Return [X, Y] of the center of cell containing provided text 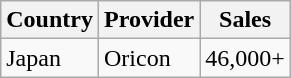
Sales [246, 20]
Country [50, 20]
46,000+ [246, 58]
Oricon [148, 58]
Japan [50, 58]
Provider [148, 20]
